Pinpoint the cell where the given text exists, returning its (x, y) midpoint coordinate. 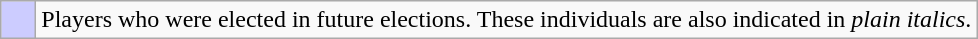
Players who were elected in future elections. These individuals are also indicated in plain italics. (506, 20)
